Locate the cell with the specified text and output its (x, y) center coordinate. 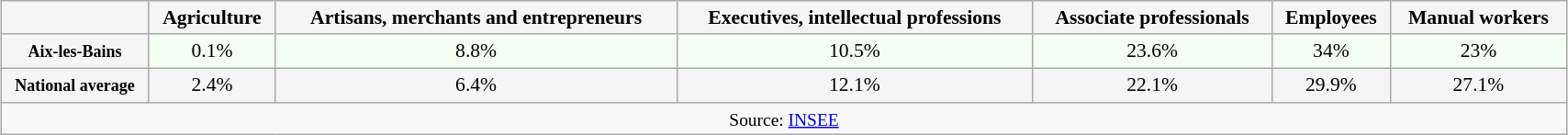
Aix-les-Bains (75, 51)
29.9% (1331, 86)
Executives, intellectual professions (855, 17)
National average (75, 86)
0.1% (212, 51)
Associate professionals (1153, 17)
Manual workers (1478, 17)
2.4% (212, 86)
Employees (1331, 17)
8.8% (476, 51)
34% (1331, 51)
Artisans, merchants and entrepreneurs (476, 17)
23.6% (1153, 51)
6.4% (476, 86)
22.1% (1153, 86)
10.5% (855, 51)
Agriculture (212, 17)
23% (1478, 51)
Source: INSEE (784, 119)
27.1% (1478, 86)
12.1% (855, 86)
